Output the [x, y] coordinate of the center of the cell containing the given text.  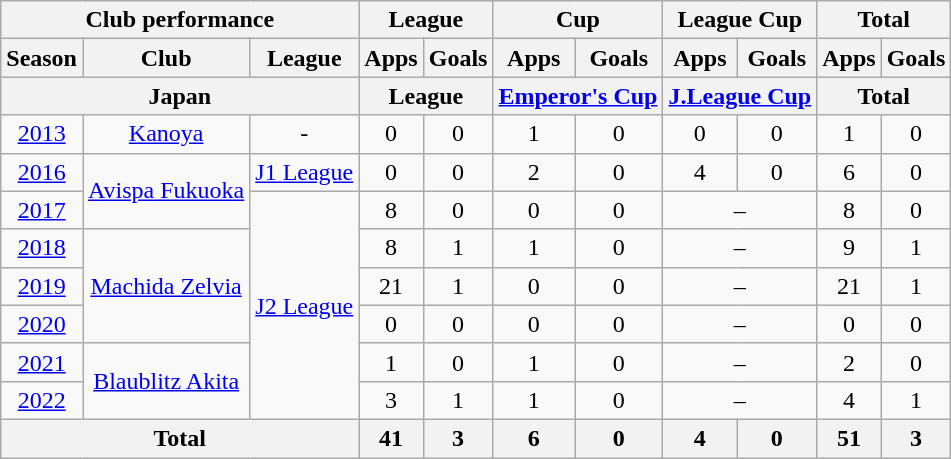
2020 [42, 324]
Cup [578, 20]
J1 League [304, 172]
2021 [42, 362]
Emperor's Cup [578, 96]
Kanoya [166, 134]
2022 [42, 400]
Blaublitz Akita [166, 381]
51 [849, 438]
J.League Cup [740, 96]
Japan [180, 96]
2013 [42, 134]
Machida Zelvia [166, 286]
J2 League [304, 305]
2018 [42, 248]
- [304, 134]
2019 [42, 286]
Club [166, 58]
9 [849, 248]
Club performance [180, 20]
2016 [42, 172]
Avispa Fukuoka [166, 191]
2017 [42, 210]
41 [391, 438]
Season [42, 58]
League Cup [740, 20]
